Identify which cell holds the provided text, then report its (X, Y) central coordinate. 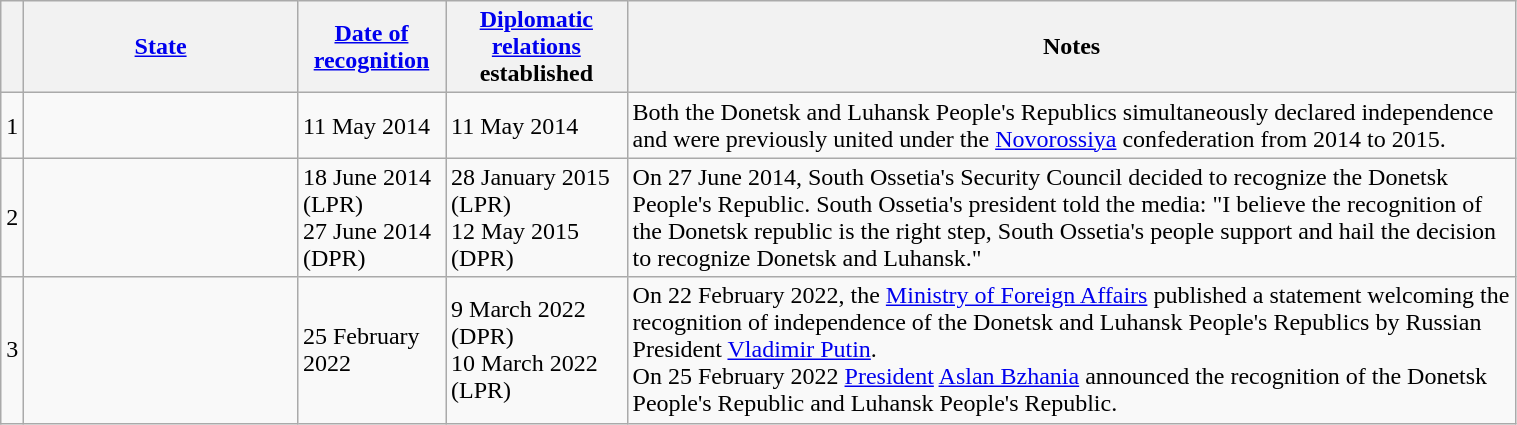
State (161, 47)
3 (12, 350)
18 June 2014 (LPR)27 June 2014 (DPR) (371, 218)
28 January 2015 (LPR) 12 May 2015 (DPR) (536, 218)
2 (12, 218)
9 March 2022 (DPR)10 March 2022 (LPR) (536, 350)
Notes (1072, 47)
Diplomatic relations established (536, 47)
25 February 2022 (371, 350)
1 (12, 126)
Date of recognition (371, 47)
